Detect which cell encompasses the target text, then output its (X, Y) center coordinate. 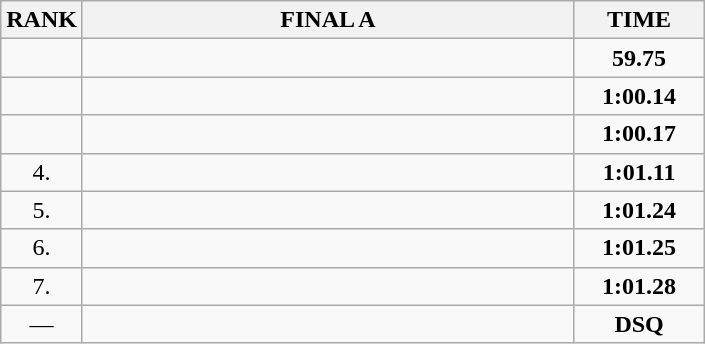
TIME (640, 20)
RANK (42, 20)
1:01.25 (640, 248)
5. (42, 210)
4. (42, 172)
1:01.11 (640, 172)
1:01.28 (640, 286)
1:00.14 (640, 96)
6. (42, 248)
— (42, 324)
59.75 (640, 58)
1:00.17 (640, 134)
7. (42, 286)
FINAL A (328, 20)
DSQ (640, 324)
1:01.24 (640, 210)
